Output the (X, Y) coordinate of the center of the cell containing the given text.  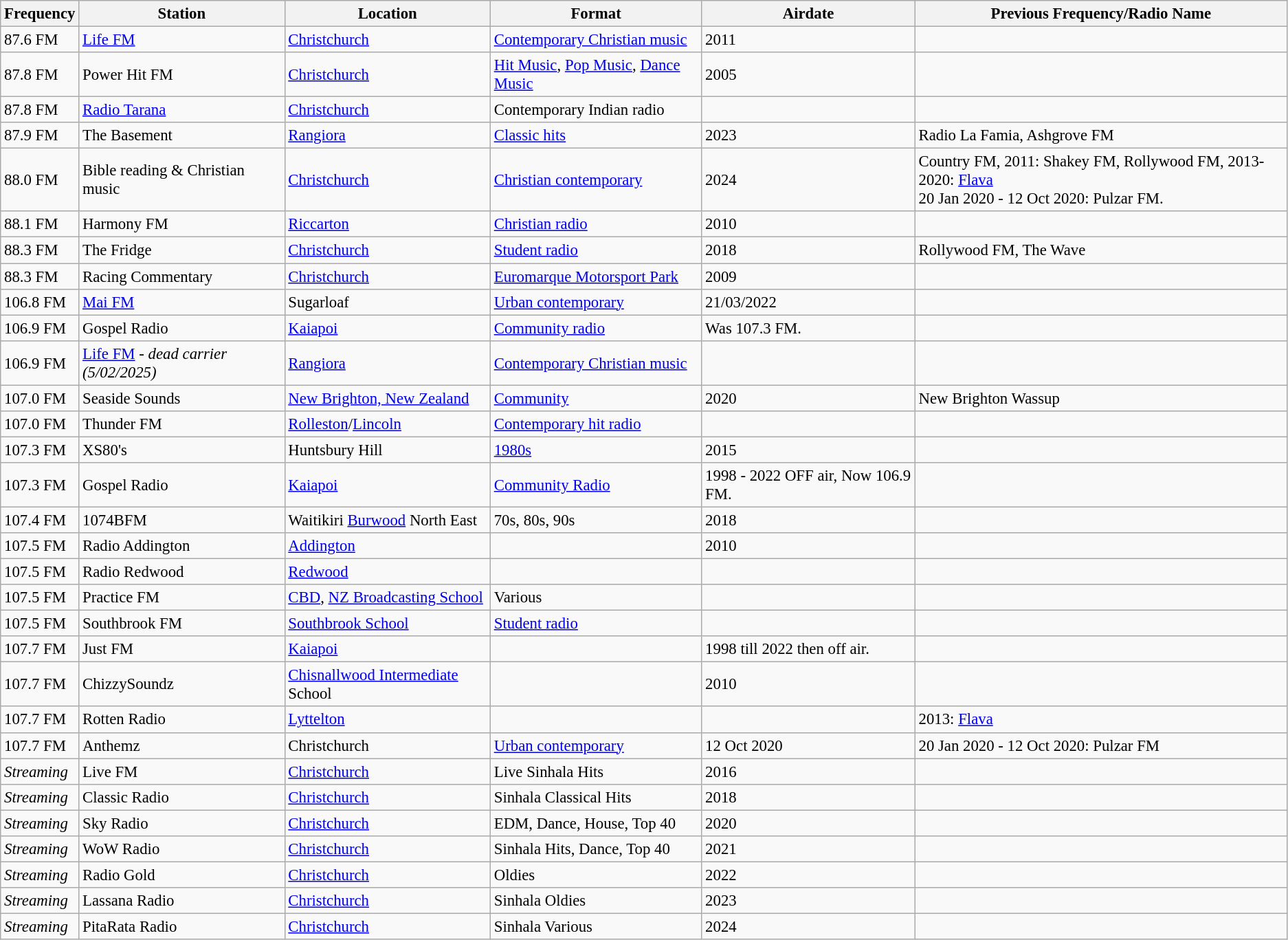
Riccarton (388, 225)
Life FM (181, 40)
2011 (808, 40)
Waitikiri Burwood North East (388, 520)
2013: Flava (1101, 720)
Airdate (808, 14)
Frequency (40, 14)
Live FM (181, 772)
87.9 FM (40, 135)
Live Sinhala Hits (595, 772)
Contemporary hit radio (595, 424)
Chisnallwood Intermediate School (388, 685)
Christian radio (595, 225)
EDM, Dance, House, Top 40 (595, 823)
Southbrook FM (181, 624)
Various (595, 598)
Just FM (181, 649)
Format (595, 14)
Rolleston/Lincoln (388, 424)
2021 (808, 849)
2022 (808, 875)
1998 - 2022 OFF air, Now 106.9 FM. (808, 485)
106.8 FM (40, 302)
Seaside Sounds (181, 398)
Bible reading & Christian music (181, 180)
Christian contemporary (595, 180)
Radio Gold (181, 875)
21/03/2022 (808, 302)
Station (181, 14)
Contemporary Indian radio (595, 110)
Radio Redwood (181, 572)
12 Oct 2020 (808, 745)
New Brighton, New Zealand (388, 398)
Classic Radio (181, 797)
Thunder FM (181, 424)
The Fridge (181, 250)
Sinhala Oldies (595, 901)
2005 (808, 74)
New Brighton Wassup (1101, 398)
Radio Addington (181, 546)
Rotten Radio (181, 720)
Location (388, 14)
Mai FM (181, 302)
Community radio (595, 328)
Lyttelton (388, 720)
1980s (595, 450)
Lassana Radio (181, 901)
Euromarque Motorsport Park (595, 276)
20 Jan 2020 - 12 Oct 2020: Pulzar FM (1101, 745)
PitaRata Radio (181, 926)
WoW Radio (181, 849)
Classic hits (595, 135)
Power Hit FM (181, 74)
Sky Radio (181, 823)
Was 107.3 FM. (808, 328)
Radio Tarana (181, 110)
The Basement (181, 135)
Life FM - dead carrier (5/02/2025) (181, 363)
Sinhala Various (595, 926)
2015 (808, 450)
Country FM, 2011: Shakey FM, Rollywood FM, 2013-2020: Flava 20 Jan 2020 - 12 Oct 2020: Pulzar FM. (1101, 180)
Addington (388, 546)
2009 (808, 276)
Radio La Famia, Ashgrove FM (1101, 135)
1998 till 2022 then off air. (808, 649)
88.0 FM (40, 180)
Southbrook School (388, 624)
Previous Frequency/Radio Name (1101, 14)
Community Radio (595, 485)
Anthemz (181, 745)
ChizzySoundz (181, 685)
Sinhala Classical Hits (595, 797)
Harmony FM (181, 225)
107.4 FM (40, 520)
Oldies (595, 875)
CBD, NZ Broadcasting School (388, 598)
Practice FM (181, 598)
Sugarloaf (388, 302)
Community (595, 398)
Huntsbury Hill (388, 450)
Redwood (388, 572)
Rollywood FM, The Wave (1101, 250)
XS80's (181, 450)
87.6 FM (40, 40)
Hit Music, Pop Music, Dance Music (595, 74)
1074BFM (181, 520)
Sinhala Hits, Dance, Top 40 (595, 849)
2016 (808, 772)
Racing Commentary (181, 276)
70s, 80s, 90s (595, 520)
88.1 FM (40, 225)
